Locate the cell with the specified text and output its [X, Y] center coordinate. 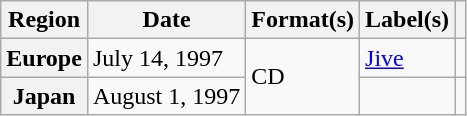
August 1, 1997 [166, 96]
Label(s) [408, 20]
CD [303, 77]
Format(s) [303, 20]
Date [166, 20]
Jive [408, 58]
July 14, 1997 [166, 58]
Region [44, 20]
Japan [44, 96]
Europe [44, 58]
